Output the (x, y) coordinate of the center of the cell containing the given text.  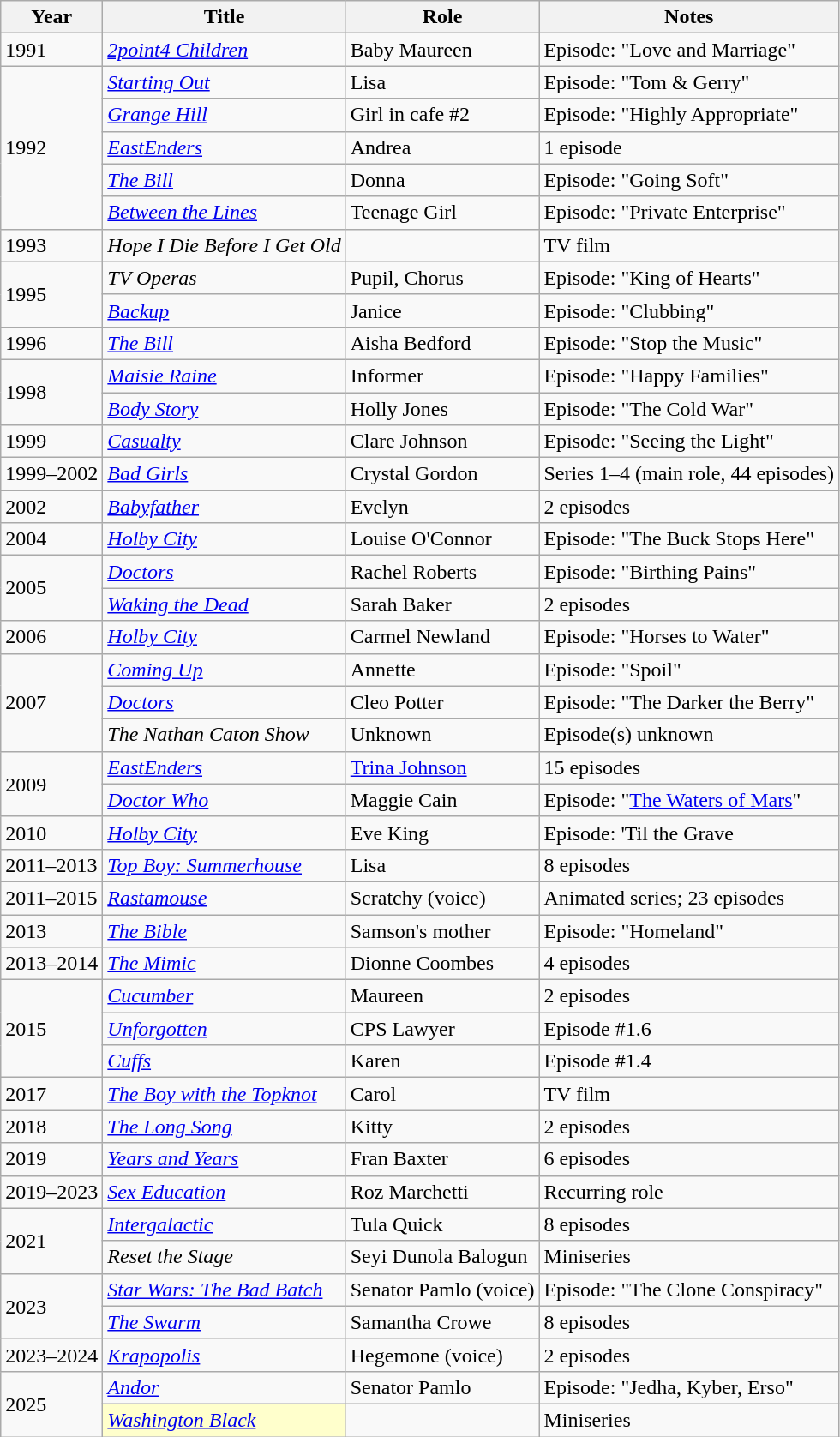
Crystal Gordon (442, 474)
Scratchy (voice) (442, 898)
6 episodes (689, 1159)
1992 (51, 147)
2018 (51, 1127)
Episode: "Happy Families" (689, 376)
Teenage Girl (442, 213)
Annette (442, 670)
Rastamouse (225, 898)
Evelyn (442, 507)
2point4 Children (225, 50)
Samantha Crowe (442, 1322)
The Bible (225, 930)
Girl in cafe #2 (442, 115)
Reset the Stage (225, 1257)
Episode: "Seeing the Light" (689, 442)
Episode: 'Til the Grave (689, 833)
Episode: "Jedha, Kyber, Erso" (689, 1387)
Pupil, Chorus (442, 278)
The Nathan Caton Show (225, 735)
Baby Maureen (442, 50)
2002 (51, 507)
1993 (51, 245)
1998 (51, 392)
Senator Pamlo (voice) (442, 1290)
Episode: "Private Enterprise" (689, 213)
Maureen (442, 996)
Dionne Coombes (442, 964)
Tula Quick (442, 1224)
Grange Hill (225, 115)
Episode: "The Clone Conspiracy" (689, 1290)
Episode: "King of Hearts" (689, 278)
Krapopolis (225, 1355)
Kitty (442, 1127)
Episode: "Birthing Pains" (689, 572)
Body Story (225, 409)
The Mimic (225, 964)
Role (442, 17)
TV Operas (225, 278)
Informer (442, 376)
Cuffs (225, 1061)
1999 (51, 442)
1995 (51, 294)
2010 (51, 833)
Trina Johnson (442, 767)
Episode: "The Waters of Mars" (689, 800)
Unknown (442, 735)
Casualty (225, 442)
Episode: "Going Soft" (689, 180)
Babyfather (225, 507)
Episode: "Tom & Gerry" (689, 82)
Episode: "Stop the Music" (689, 343)
Series 1–4 (main role, 44 episodes) (689, 474)
2009 (51, 784)
Hope I Die Before I Get Old (225, 245)
Cleo Potter (442, 702)
2004 (51, 539)
Roz Marchetti (442, 1192)
Episode: "The Darker the Berry" (689, 702)
Janice (442, 310)
Washington Black (225, 1420)
Waking the Dead (225, 604)
Top Boy: Summerhouse (225, 865)
Cucumber (225, 996)
Episode: "Horses to Water" (689, 637)
CPS Lawyer (442, 1029)
Holly Jones (442, 409)
Recurring role (689, 1192)
2013 (51, 930)
The Long Song (225, 1127)
2007 (51, 702)
Episode: "Highly Appropriate" (689, 115)
Star Wars: The Bad Batch (225, 1290)
Carol (442, 1094)
Maisie Raine (225, 376)
1999–2002 (51, 474)
2019–2023 (51, 1192)
The Swarm (225, 1322)
Eve King (442, 833)
Year (51, 17)
2011–2013 (51, 865)
2025 (51, 1404)
Episode: "The Buck Stops Here" (689, 539)
Hegemone (voice) (442, 1355)
Samson's mother (442, 930)
2005 (51, 588)
Andor (225, 1387)
2015 (51, 1029)
2017 (51, 1094)
Louise O'Connor (442, 539)
15 episodes (689, 767)
Sarah Baker (442, 604)
Starting Out (225, 82)
1996 (51, 343)
2013–2014 (51, 964)
Coming Up (225, 670)
2006 (51, 637)
Unforgotten (225, 1029)
1991 (51, 50)
Rachel Roberts (442, 572)
Notes (689, 17)
2023 (51, 1306)
Aisha Bedford (442, 343)
Episode: "Love and Marriage" (689, 50)
Backup (225, 310)
Episode: "The Cold War" (689, 409)
Andrea (442, 147)
Bad Girls (225, 474)
Years and Years (225, 1159)
Episode(s) unknown (689, 735)
2011–2015 (51, 898)
Between the Lines (225, 213)
2023–2024 (51, 1355)
Donna (442, 180)
The Boy with the Topknot (225, 1094)
Animated series; 23 episodes (689, 898)
Episode: "Clubbing" (689, 310)
1 episode (689, 147)
Seyi Dunola Balogun (442, 1257)
2021 (51, 1241)
Fran Baxter (442, 1159)
Intergalactic (225, 1224)
2019 (51, 1159)
Episode: "Homeland" (689, 930)
Episode #1.6 (689, 1029)
Maggie Cain (442, 800)
Carmel Newland (442, 637)
Episode #1.4 (689, 1061)
Clare Johnson (442, 442)
Episode: "Spoil" (689, 670)
Sex Education (225, 1192)
4 episodes (689, 964)
Karen (442, 1061)
Title (225, 17)
Senator Pamlo (442, 1387)
Doctor Who (225, 800)
